Find where the given text appears and provide that cell's center as (x, y) coordinate. 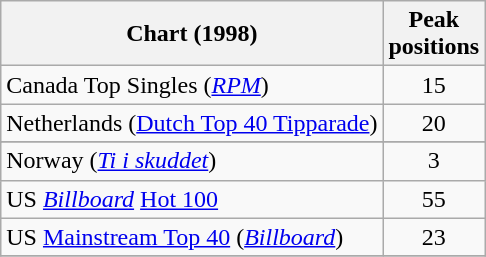
Canada Top Singles (RPM) (192, 85)
Chart (1998) (192, 34)
3 (434, 161)
23 (434, 237)
Norway (Ti i skuddet) (192, 161)
US Mainstream Top 40 (Billboard) (192, 237)
Peakpositions (434, 34)
55 (434, 199)
15 (434, 85)
US Billboard Hot 100 (192, 199)
Netherlands (Dutch Top 40 Tipparade) (192, 123)
20 (434, 123)
